Return (X, Y) of the center of cell containing provided text 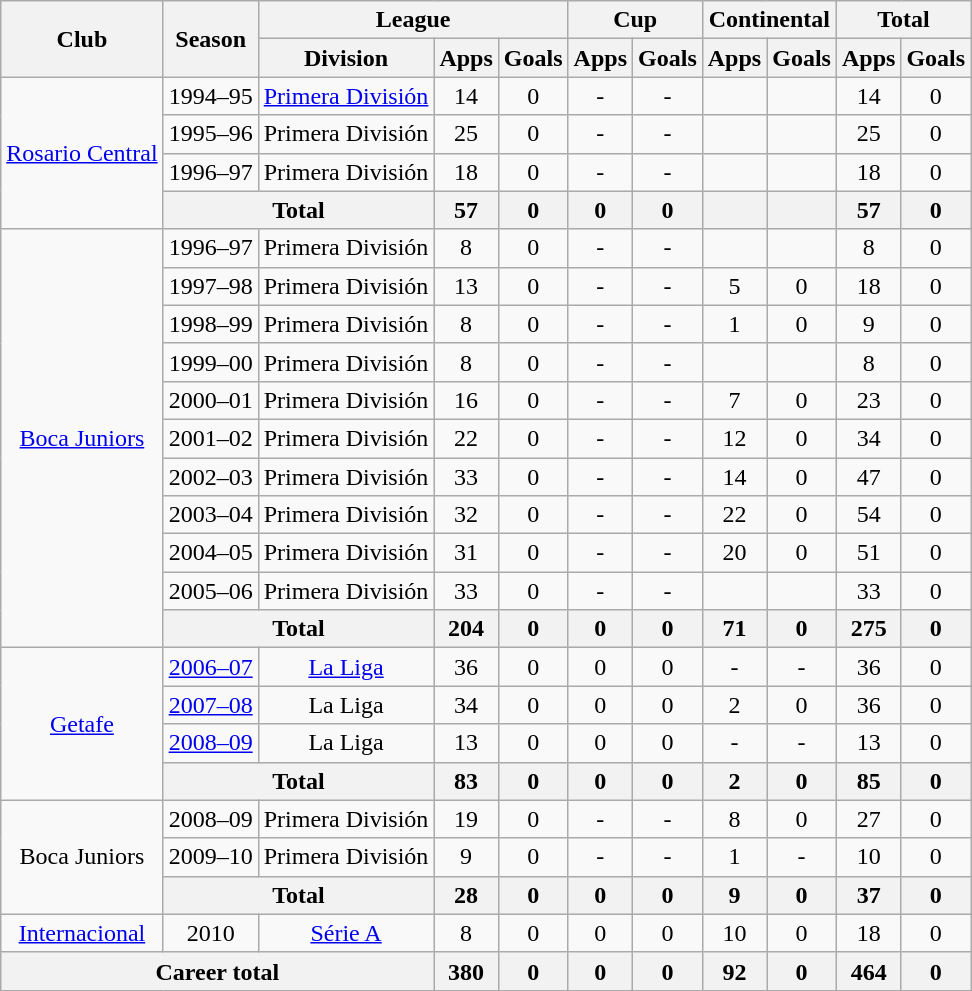
275 (868, 629)
2001–02 (210, 438)
32 (466, 515)
85 (868, 781)
2000–01 (210, 400)
2009–10 (210, 857)
31 (466, 553)
2007–08 (210, 705)
27 (868, 819)
1997–98 (210, 286)
19 (466, 819)
47 (868, 477)
37 (868, 895)
League (413, 20)
23 (868, 400)
71 (734, 629)
51 (868, 553)
1998–99 (210, 324)
Cup (635, 20)
12 (734, 438)
1999–00 (210, 362)
Internacional (82, 933)
1995–96 (210, 134)
Série A (346, 933)
204 (466, 629)
7 (734, 400)
Continental (769, 20)
Rosario Central (82, 153)
2004–05 (210, 553)
1994–95 (210, 96)
92 (734, 971)
2002–03 (210, 477)
83 (466, 781)
5 (734, 286)
Season (210, 39)
464 (868, 971)
20 (734, 553)
Club (82, 39)
2005–06 (210, 591)
Career total (218, 971)
2006–07 (210, 667)
16 (466, 400)
Getafe (82, 724)
380 (466, 971)
54 (868, 515)
2010 (210, 933)
28 (466, 895)
2003–04 (210, 515)
Division (346, 58)
